Identify which cell holds the provided text, then report its (x, y) central coordinate. 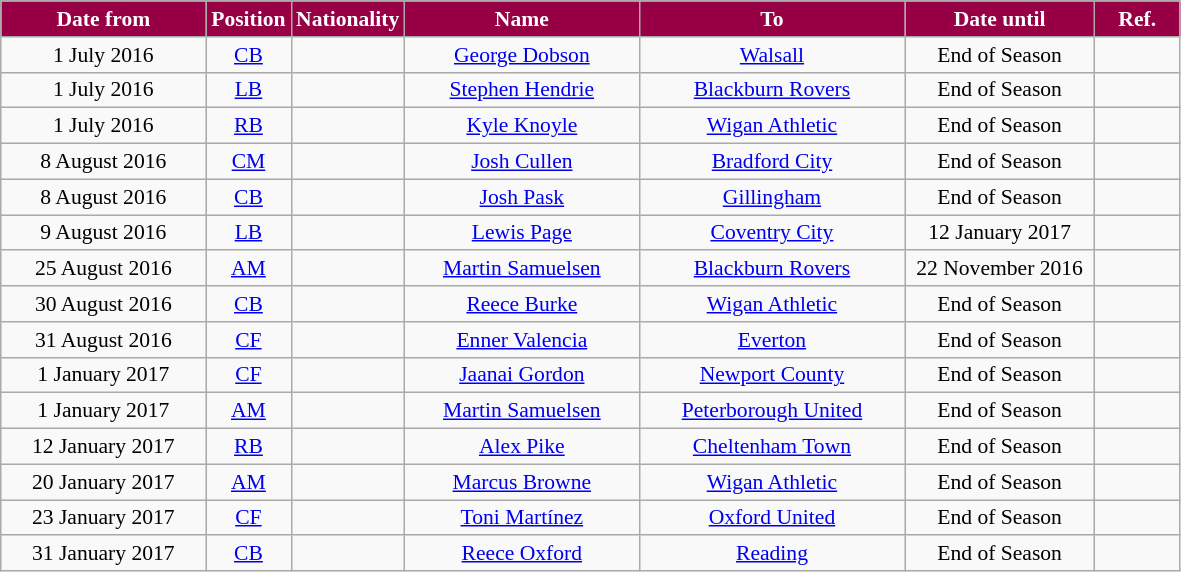
Lewis Page (522, 233)
Name (522, 19)
Toni Martínez (522, 518)
Alex Pike (522, 447)
Everton (772, 340)
Cheltenham Town (772, 447)
Peterborough United (772, 411)
Marcus Browne (522, 482)
Josh Cullen (522, 162)
31 January 2017 (104, 554)
31 August 2016 (104, 340)
Position (248, 19)
Ref. (1138, 19)
Date until (1000, 19)
George Dobson (522, 55)
Reece Burke (522, 304)
Jaanai Gordon (522, 375)
Nationality (348, 19)
Newport County (772, 375)
Gillingham (772, 197)
Reece Oxford (522, 554)
CM (248, 162)
Walsall (772, 55)
Stephen Hendrie (522, 90)
23 January 2017 (104, 518)
Kyle Knoyle (522, 126)
Reading (772, 554)
30 August 2016 (104, 304)
Josh Pask (522, 197)
To (772, 19)
Date from (104, 19)
Enner Valencia (522, 340)
Bradford City (772, 162)
25 August 2016 (104, 269)
Coventry City (772, 233)
9 August 2016 (104, 233)
22 November 2016 (1000, 269)
20 January 2017 (104, 482)
Oxford United (772, 518)
